Detect which cell encompasses the target text, then output its [X, Y] center coordinate. 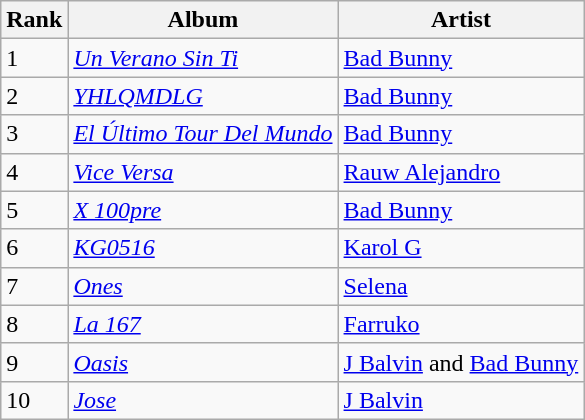
YHLQMDLG [203, 96]
Ones [203, 286]
1 [34, 58]
Oasis [203, 362]
J Balvin and Bad Bunny [461, 362]
Rauw Alejandro [461, 172]
Karol G [461, 248]
10 [34, 400]
La 167 [203, 324]
El Último Tour Del Mundo [203, 134]
9 [34, 362]
5 [34, 210]
KG0516 [203, 248]
Rank [34, 20]
8 [34, 324]
2 [34, 96]
Album [203, 20]
Artist [461, 20]
7 [34, 286]
Jose [203, 400]
X 100pre [203, 210]
Farruko [461, 324]
4 [34, 172]
3 [34, 134]
Selena [461, 286]
J Balvin [461, 400]
Vice Versa [203, 172]
Un Verano Sin Ti [203, 58]
6 [34, 248]
